Provide the [x, y] coordinate of the cell's center where the given text is located.  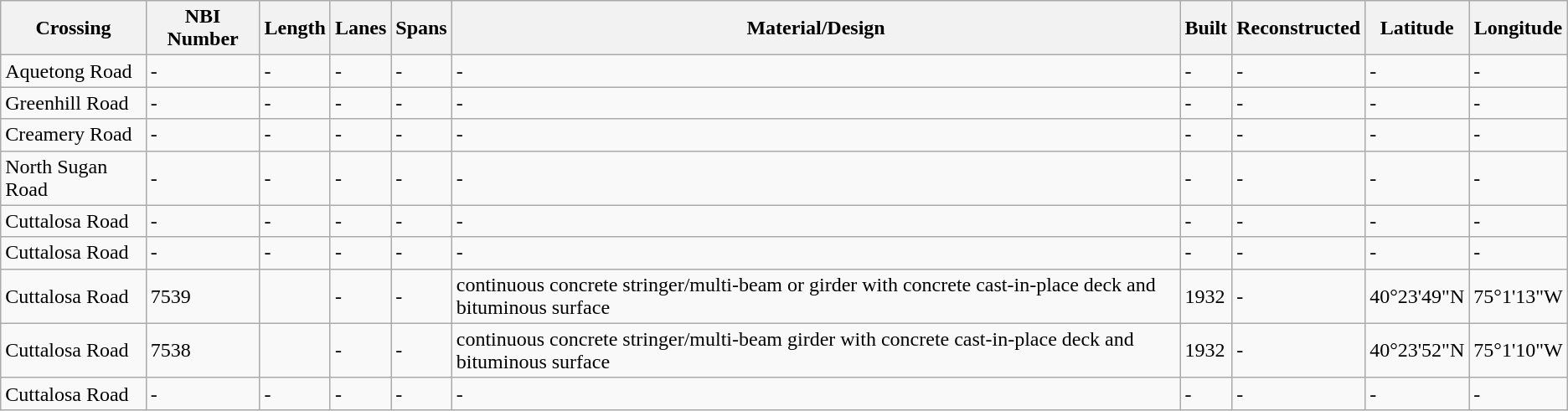
Aquetong Road [74, 71]
NBI Number [203, 28]
Spans [421, 28]
Crossing [74, 28]
Material/Design [816, 28]
Creamery Road [74, 135]
75°1'13"W [1518, 296]
7538 [203, 350]
North Sugan Road [74, 177]
Lanes [360, 28]
Reconstructed [1298, 28]
continuous concrete stringer/multi-beam girder with concrete cast-in-place deck and bituminous surface [816, 350]
40°23'52"N [1417, 350]
Length [295, 28]
40°23'49"N [1417, 296]
75°1'10"W [1518, 350]
Built [1206, 28]
Greenhill Road [74, 103]
Latitude [1417, 28]
continuous concrete stringer/multi-beam or girder with concrete cast-in-place deck and bituminous surface [816, 296]
7539 [203, 296]
Longitude [1518, 28]
